Pinpoint the cell where the given text exists, returning its [X, Y] midpoint coordinate. 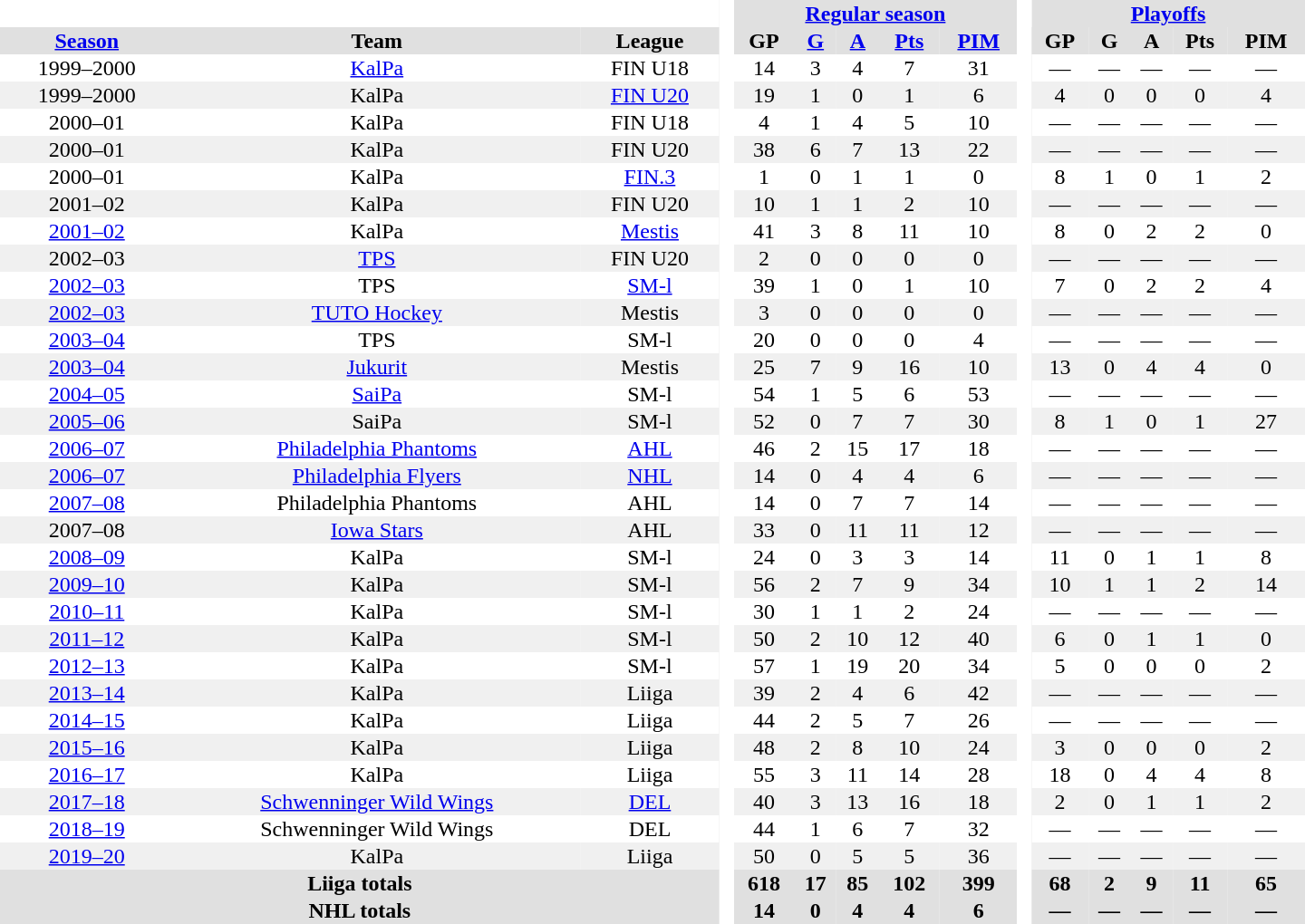
85 [857, 883]
2016–17 [87, 775]
FIN.3 [650, 177]
57 [763, 666]
42 [979, 693]
2008–09 [87, 557]
Philadelphia Flyers [377, 476]
2017–18 [87, 802]
102 [910, 883]
52 [763, 421]
53 [979, 394]
Regular season [875, 14]
41 [763, 231]
55 [763, 775]
2005–06 [87, 421]
33 [763, 530]
32 [979, 829]
Team [377, 41]
26 [979, 720]
NHL totals [360, 910]
68 [1060, 883]
618 [763, 883]
38 [763, 149]
2014–15 [87, 720]
2004–05 [87, 394]
2010–11 [87, 611]
65 [1266, 883]
36 [979, 856]
NHL [650, 476]
Iowa Stars [377, 530]
Playoffs [1168, 14]
54 [763, 394]
15 [857, 448]
Liiga totals [360, 883]
22 [979, 149]
2018–19 [87, 829]
2019–20 [87, 856]
28 [979, 775]
31 [979, 68]
48 [763, 747]
League [650, 41]
25 [763, 367]
46 [763, 448]
TUTO Hockey [377, 313]
Jukurit [377, 367]
2011–12 [87, 639]
399 [979, 883]
27 [1266, 421]
Season [87, 41]
2015–16 [87, 747]
2009–10 [87, 584]
2013–14 [87, 693]
56 [763, 584]
2012–13 [87, 666]
